Search for the cell housing the specified text and yield its (x, y) center coordinate. 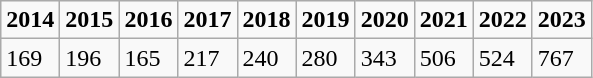
2014 (30, 20)
196 (90, 58)
2018 (266, 20)
506 (444, 58)
2023 (562, 20)
2016 (148, 20)
2015 (90, 20)
169 (30, 58)
165 (148, 58)
217 (208, 58)
2021 (444, 20)
767 (562, 58)
240 (266, 58)
2022 (502, 20)
524 (502, 58)
2019 (326, 20)
2020 (384, 20)
343 (384, 58)
2017 (208, 20)
280 (326, 58)
